Find where the given text appears and provide that cell's center as [X, Y] coordinate. 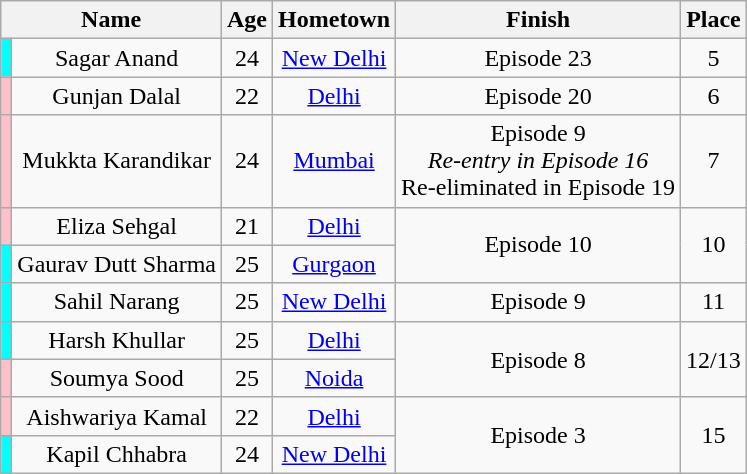
Name [112, 20]
21 [246, 226]
15 [714, 435]
Episode 10 [538, 245]
7 [714, 161]
Kapil Chhabra [117, 454]
Place [714, 20]
Episode 9Re-entry in Episode 16Re-eliminated in Episode 19 [538, 161]
Episode 9 [538, 302]
Hometown [334, 20]
Episode 3 [538, 435]
Episode 23 [538, 58]
Sagar Anand [117, 58]
Aishwariya Kamal [117, 416]
Harsh Khullar [117, 340]
11 [714, 302]
Soumya Sood [117, 378]
Episode 8 [538, 359]
Gurgaon [334, 264]
Mukkta Karandikar [117, 161]
Noida [334, 378]
Finish [538, 20]
Gaurav Dutt Sharma [117, 264]
5 [714, 58]
Sahil Narang [117, 302]
Episode 20 [538, 96]
12/13 [714, 359]
Eliza Sehgal [117, 226]
6 [714, 96]
Age [246, 20]
10 [714, 245]
Mumbai [334, 161]
Gunjan Dalal [117, 96]
